Return [x, y] of the center of cell containing provided text 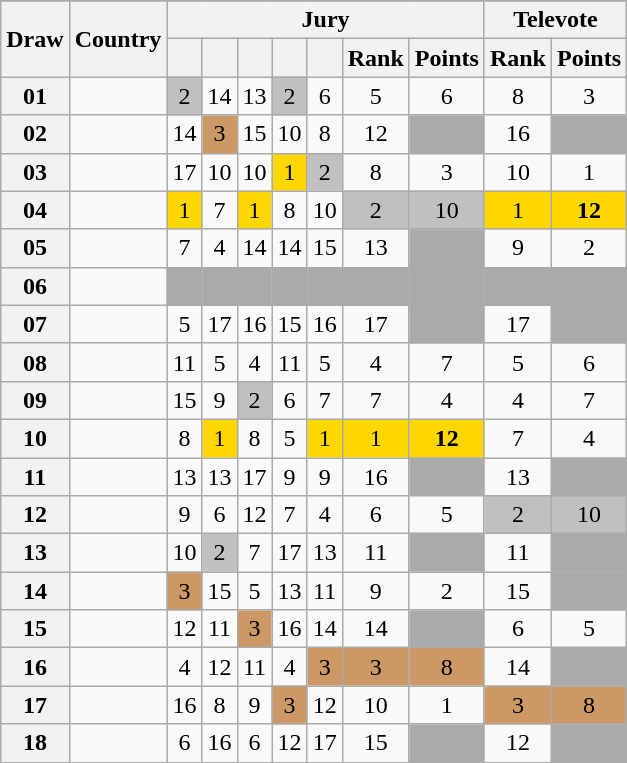
08 [35, 362]
04 [35, 210]
Country [118, 39]
Draw [35, 39]
09 [35, 400]
Jury [326, 20]
03 [35, 172]
02 [35, 134]
05 [35, 248]
18 [35, 743]
01 [35, 96]
06 [35, 286]
07 [35, 324]
Televote [555, 20]
